Output the (x, y) coordinate of the center of the cell containing the given text.  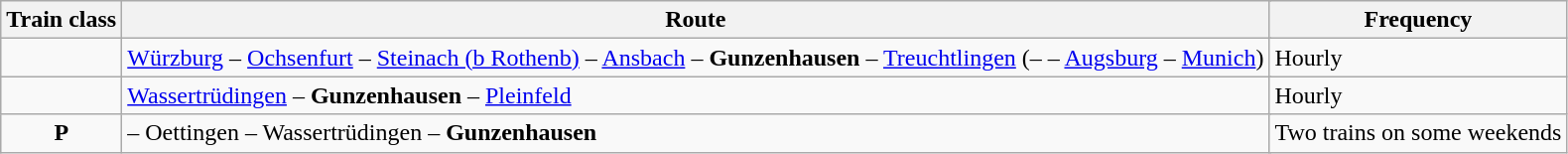
– Oettingen – Wassertrüdingen – Gunzenhausen (696, 133)
Wassertrüdingen – Gunzenhausen – Pleinfeld (696, 95)
Route (696, 20)
Frequency (1418, 20)
P (62, 133)
Würzburg – Ochsenfurt – Steinach (b Rothenb) – Ansbach – Gunzenhausen – Treuchtlingen (– – Augsburg – Munich) (696, 58)
Two trains on some weekends (1418, 133)
Train class (62, 20)
